Capture the cell that displays the provided text and extract its (x, y) central coordinate. 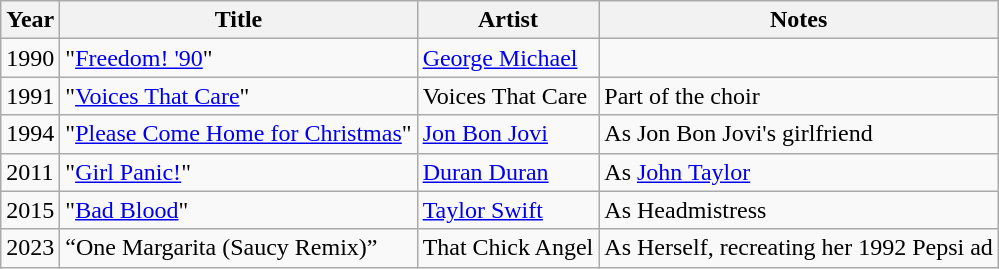
As John Taylor (799, 172)
1990 (30, 58)
Taylor Swift (508, 210)
Title (238, 20)
Notes (799, 20)
Voices That Care (508, 96)
1994 (30, 134)
As Herself, recreating her 1992 Pepsi ad (799, 248)
Part of the choir (799, 96)
As Jon Bon Jovi's girlfriend (799, 134)
As Headmistress (799, 210)
2011 (30, 172)
George Michael (508, 58)
2023 (30, 248)
2015 (30, 210)
Jon Bon Jovi (508, 134)
1991 (30, 96)
"Bad Blood" (238, 210)
Year (30, 20)
"Girl Panic!" (238, 172)
"Please Come Home for Christmas" (238, 134)
Duran Duran (508, 172)
Artist (508, 20)
"Voices That Care" (238, 96)
"Freedom! '90" (238, 58)
That Chick Angel (508, 248)
“One Margarita (Saucy Remix)” (238, 248)
